Output the (X, Y) coordinate of the center of the cell containing the given text.  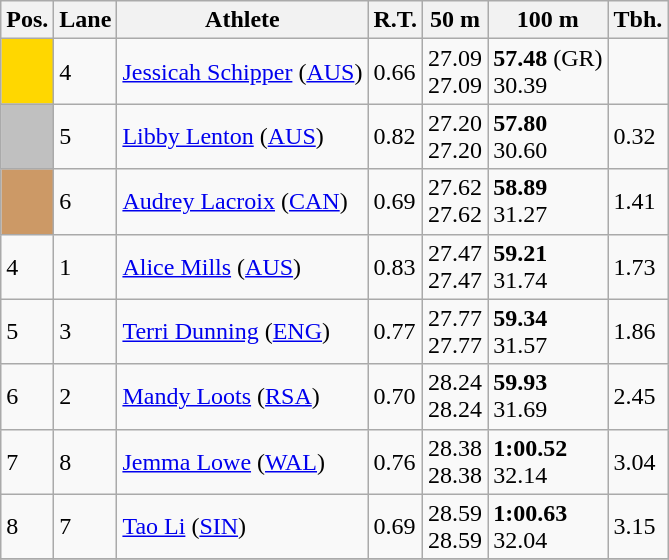
Alice Mills (AUS) (242, 266)
100 m (548, 20)
Lane (86, 20)
1.73 (638, 266)
2.45 (638, 396)
1 (86, 266)
59.2131.74 (548, 266)
Pos. (28, 20)
Libby Lenton (AUS) (242, 136)
58.8931.27 (548, 202)
R.T. (396, 20)
27.2027.20 (456, 136)
Audrey Lacroix (CAN) (242, 202)
Tbh. (638, 20)
0.82 (396, 136)
0.76 (396, 462)
57.8030.60 (548, 136)
0.83 (396, 266)
59.3431.57 (548, 332)
3.04 (638, 462)
0.32 (638, 136)
28.2428.24 (456, 396)
3 (86, 332)
50 m (456, 20)
27.4727.47 (456, 266)
2 (86, 396)
Jemma Lowe (WAL) (242, 462)
27.6227.62 (456, 202)
3.15 (638, 526)
Tao Li (SIN) (242, 526)
1:00.5232.14 (548, 462)
1.86 (638, 332)
28.3828.38 (456, 462)
Jessicah Schipper (AUS) (242, 72)
57.48 (GR)30.39 (548, 72)
1:00.6332.04 (548, 526)
Athlete (242, 20)
0.70 (396, 396)
Mandy Loots (RSA) (242, 396)
1.41 (638, 202)
28.5928.59 (456, 526)
0.66 (396, 72)
27.7727.77 (456, 332)
0.77 (396, 332)
27.0927.09 (456, 72)
Terri Dunning (ENG) (242, 332)
59.9331.69 (548, 396)
